From the cell containing the given text, extract its center point as [X, Y] coordinate. 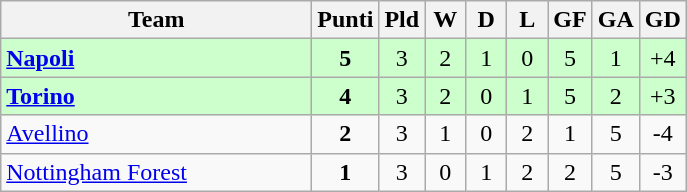
Torino [156, 96]
Team [156, 20]
GA [616, 20]
Napoli [156, 58]
-3 [662, 172]
+4 [662, 58]
Punti [346, 20]
D [486, 20]
GF [570, 20]
Pld [402, 20]
-4 [662, 134]
+3 [662, 96]
Nottingham Forest [156, 172]
L [528, 20]
GD [662, 20]
4 [346, 96]
W [446, 20]
Avellino [156, 134]
